Provide the [X, Y] coordinate of the cell's center where the given text is located.  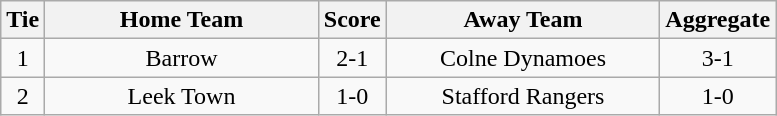
Away Team [523, 20]
2 [23, 96]
1 [23, 58]
Aggregate [718, 20]
Leek Town [182, 96]
Stafford Rangers [523, 96]
Colne Dynamoes [523, 58]
Tie [23, 20]
Home Team [182, 20]
Score [352, 20]
Barrow [182, 58]
2-1 [352, 58]
3-1 [718, 58]
